Extract the (x, y) coordinate from the center of the cell holding the provided text.  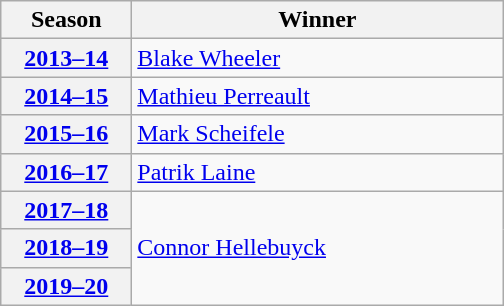
2019–20 (66, 286)
Mathieu Perreault (318, 96)
2014–15 (66, 96)
Winner (318, 20)
2013–14 (66, 58)
Season (66, 20)
2016–17 (66, 172)
Blake Wheeler (318, 58)
2017–18 (66, 210)
Patrik Laine (318, 172)
2018–19 (66, 248)
Mark Scheifele (318, 134)
Connor Hellebuyck (318, 248)
2015–16 (66, 134)
